Identify which cell holds the provided text, then report its (x, y) central coordinate. 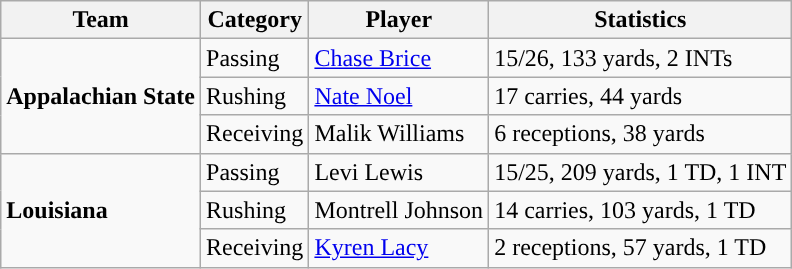
Appalachian State (101, 96)
14 carries, 103 yards, 1 TD (640, 210)
Statistics (640, 20)
15/26, 133 yards, 2 INTs (640, 58)
15/25, 209 yards, 1 TD, 1 INT (640, 172)
Chase Brice (399, 58)
Louisiana (101, 210)
Player (399, 20)
6 receptions, 38 yards (640, 134)
Nate Noel (399, 96)
Levi Lewis (399, 172)
Kyren Lacy (399, 248)
Malik Williams (399, 134)
Category (255, 20)
17 carries, 44 yards (640, 96)
2 receptions, 57 yards, 1 TD (640, 248)
Team (101, 20)
Montrell Johnson (399, 210)
